Output the [X, Y] coordinate of the center of the cell containing the given text.  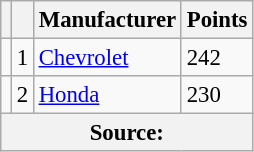
Honda [107, 95]
1 [22, 58]
2 [22, 95]
Manufacturer [107, 20]
230 [216, 95]
Source: [127, 133]
Points [216, 20]
242 [216, 58]
Chevrolet [107, 58]
